Capture the cell that displays the provided text and extract its [x, y] central coordinate. 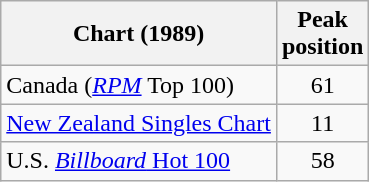
Chart (1989) [139, 34]
U.S. Billboard Hot 100 [139, 161]
58 [322, 161]
Canada (RPM Top 100) [139, 85]
61 [322, 85]
Peakposition [322, 34]
11 [322, 123]
New Zealand Singles Chart [139, 123]
